Provide the [X, Y] coordinate of the cell's center where the given text is located.  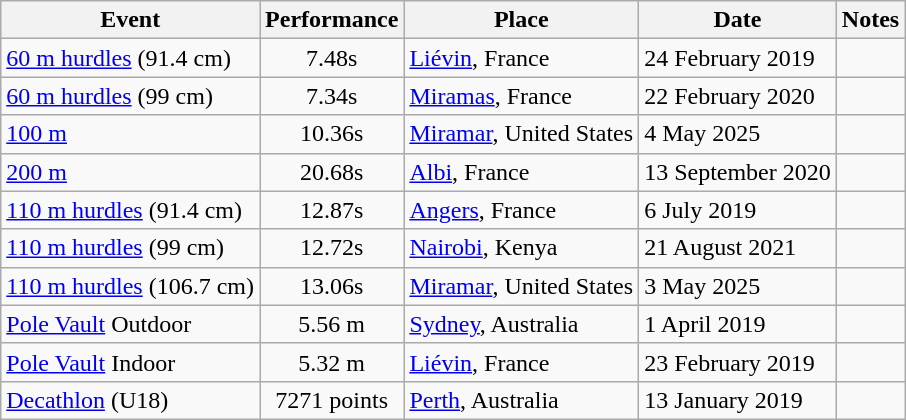
60 m hurdles (99 cm) [130, 96]
12.87s [332, 210]
Sydney, Australia [522, 324]
Pole Vault Outdoor [130, 324]
Date [738, 20]
21 August 2021 [738, 248]
Angers, France [522, 210]
Albi, France [522, 172]
7.34s [332, 96]
22 February 2020 [738, 96]
110 m hurdles (106.7 cm) [130, 286]
7271 points [332, 400]
5.56 m [332, 324]
200 m [130, 172]
Perth, Australia [522, 400]
7.48s [332, 58]
12.72s [332, 248]
10.36s [332, 134]
3 May 2025 [738, 286]
Place [522, 20]
Notes [870, 20]
13.06s [332, 286]
5.32 m [332, 362]
110 m hurdles (99 cm) [130, 248]
110 m hurdles (91.4 cm) [130, 210]
Decathlon (U18) [130, 400]
4 May 2025 [738, 134]
23 February 2019 [738, 362]
13 September 2020 [738, 172]
60 m hurdles (91.4 cm) [130, 58]
20.68s [332, 172]
100 m [130, 134]
1 April 2019 [738, 324]
Pole Vault Indoor [130, 362]
Event [130, 20]
6 July 2019 [738, 210]
13 January 2019 [738, 400]
Miramas, France [522, 96]
24 February 2019 [738, 58]
Nairobi, Kenya [522, 248]
Performance [332, 20]
